Find where the given text appears and provide that cell's center as (X, Y) coordinate. 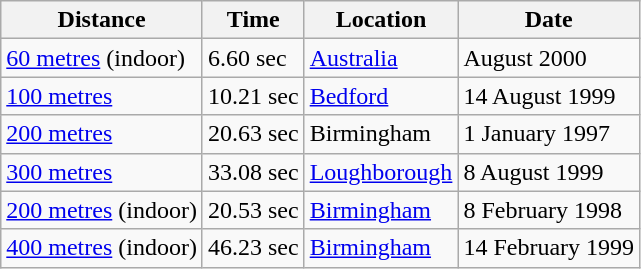
300 metres (102, 172)
Bedford (381, 96)
14 February 1999 (549, 248)
6.60 sec (253, 58)
Date (549, 20)
14 August 1999 (549, 96)
20.63 sec (253, 134)
Loughborough (381, 172)
33.08 sec (253, 172)
Australia (381, 58)
Location (381, 20)
200 metres (indoor) (102, 210)
400 metres (indoor) (102, 248)
Distance (102, 20)
46.23 sec (253, 248)
10.21 sec (253, 96)
8 February 1998 (549, 210)
August 2000 (549, 58)
1 January 1997 (549, 134)
20.53 sec (253, 210)
100 metres (102, 96)
8 August 1999 (549, 172)
200 metres (102, 134)
60 metres (indoor) (102, 58)
Time (253, 20)
